Scan for the cell matching the given text and deliver its [X, Y] coordinate at center. 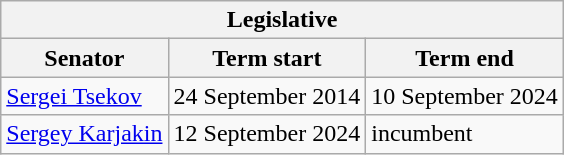
incumbent [465, 134]
Legislative [282, 20]
Senator [84, 58]
Sergei Tsekov [84, 96]
Term end [465, 58]
Term start [267, 58]
Sergey Karjakin [84, 134]
12 September 2024 [267, 134]
10 September 2024 [465, 96]
24 September 2014 [267, 96]
